Detect which cell encompasses the target text, then output its (X, Y) center coordinate. 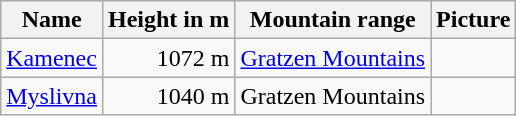
1072 m (168, 58)
Mountain range (333, 20)
1040 m (168, 96)
Kamenec (52, 58)
Height in m (168, 20)
Picture (474, 20)
Myslivna (52, 96)
Name (52, 20)
